Pinpoint the cell where the given text exists, returning its [X, Y] midpoint coordinate. 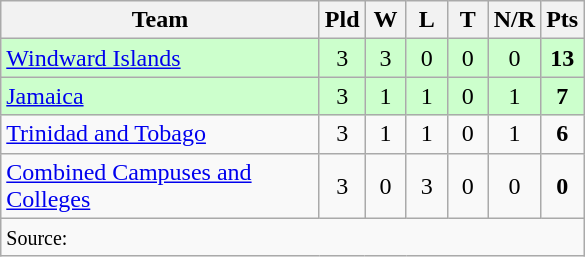
6 [562, 134]
Source: [292, 237]
13 [562, 58]
Team [160, 20]
Windward Islands [160, 58]
L [426, 20]
Combined Campuses and Colleges [160, 186]
Pts [562, 20]
7 [562, 96]
W [386, 20]
Trinidad and Tobago [160, 134]
Jamaica [160, 96]
N/R [514, 20]
Pld [342, 20]
T [468, 20]
